Locate the cell with the specified text and output its (X, Y) center coordinate. 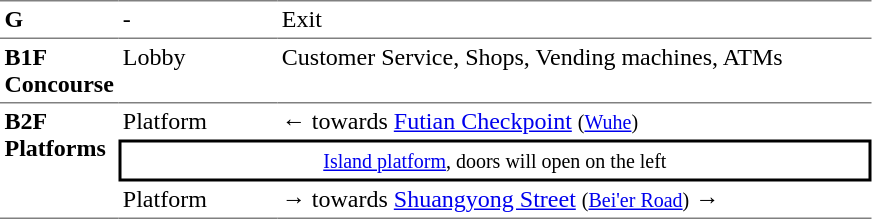
B1FConcourse (59, 71)
Lobby (198, 71)
Platform (198, 122)
Exit (574, 19)
← towards Futian Checkpoint (Wuhe) (574, 122)
Island platform, doors will open on the left (494, 161)
Customer Service, Shops, Vending machines, ATMs (574, 71)
- (198, 19)
G (59, 19)
